Capture the cell that displays the provided text and extract its [X, Y] central coordinate. 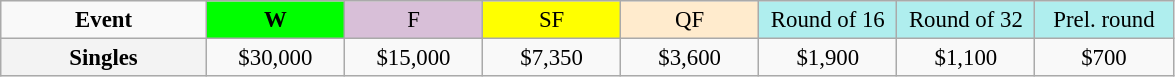
$3,600 [690, 58]
F [413, 20]
$15,000 [413, 58]
$1,100 [966, 58]
W [275, 20]
SF [552, 20]
$7,350 [552, 58]
Prel. round [1104, 20]
Round of 32 [966, 20]
$1,900 [828, 58]
Round of 16 [828, 20]
QF [690, 20]
Event [104, 20]
$30,000 [275, 58]
Singles [104, 58]
$700 [1104, 58]
